Determine the [x, y] coordinate at the center of the cell enclosing the given text.  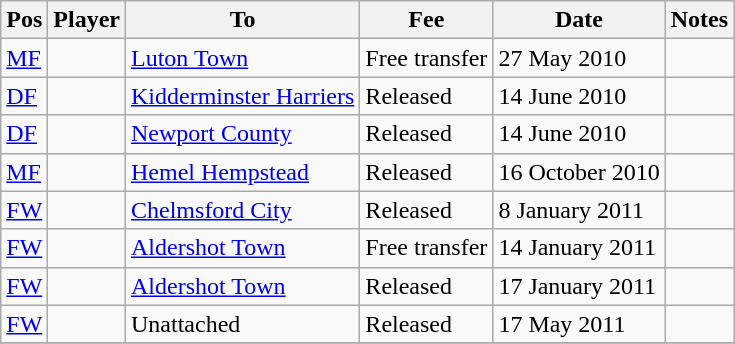
Luton Town [243, 58]
Unattached [243, 324]
Chelmsford City [243, 210]
Kidderminster Harriers [243, 96]
17 May 2011 [579, 324]
Date [579, 20]
27 May 2010 [579, 58]
Notes [699, 20]
Hemel Hempstead [243, 172]
Newport County [243, 134]
Player [87, 20]
Fee [426, 20]
17 January 2011 [579, 286]
8 January 2011 [579, 210]
14 January 2011 [579, 248]
16 October 2010 [579, 172]
To [243, 20]
Pos [24, 20]
